Detect which cell encompasses the target text, then output its (X, Y) center coordinate. 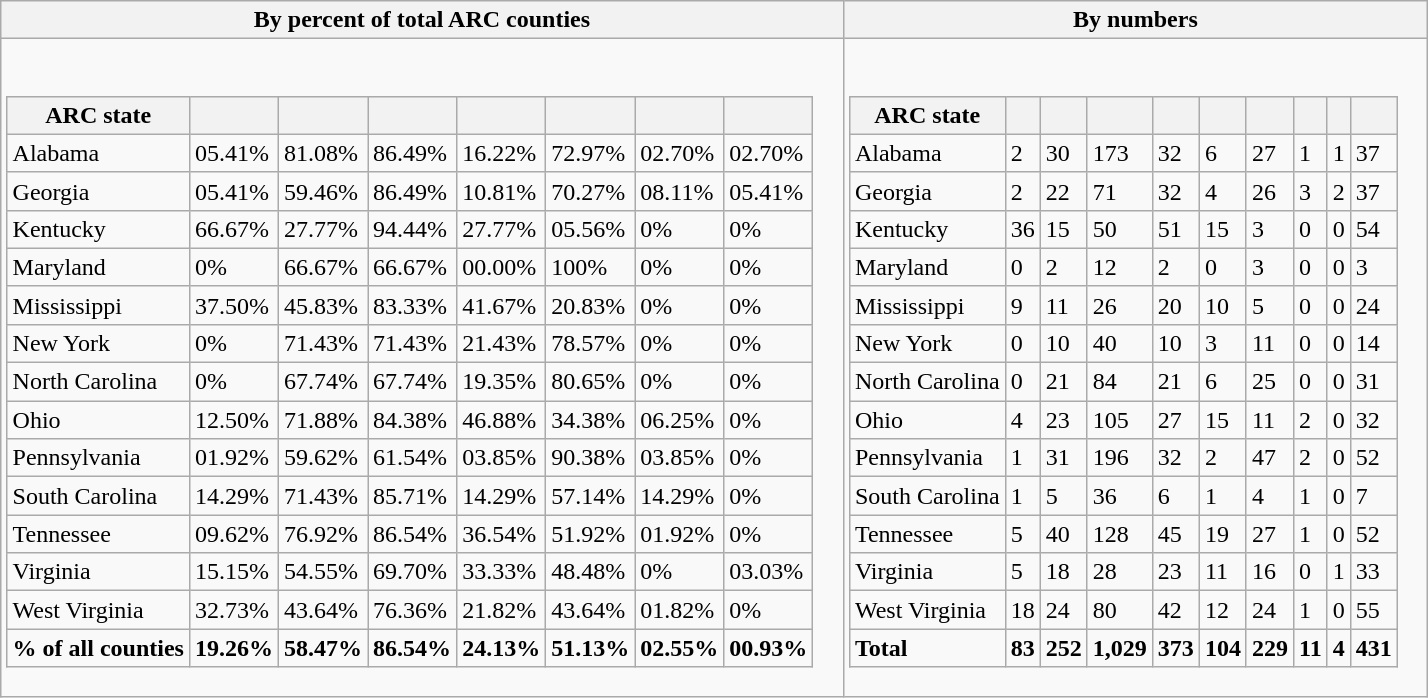
22 (1064, 191)
81.08% (322, 153)
37.50% (234, 305)
51.13% (590, 648)
76.92% (322, 534)
373 (1176, 648)
48.48% (590, 572)
100% (590, 267)
72.97% (590, 153)
06.25% (680, 420)
94.44% (412, 229)
21.82% (502, 610)
173 (1120, 153)
19.35% (502, 382)
24.13% (502, 648)
59.46% (322, 191)
By numbers (1136, 20)
54.55% (322, 572)
7 (1374, 496)
105 (1120, 420)
84.38% (412, 420)
45.83% (322, 305)
00.93% (768, 648)
34.38% (590, 420)
20 (1176, 305)
21.43% (502, 343)
58.47% (322, 648)
14 (1374, 343)
51.92% (590, 534)
76.36% (412, 610)
71 (1120, 191)
Total (927, 648)
9 (1022, 305)
% of all counties (98, 648)
1,029 (1120, 648)
55 (1374, 610)
33.33% (502, 572)
00.00% (502, 267)
252 (1064, 648)
10.81% (502, 191)
12.50% (234, 420)
57.14% (590, 496)
84 (1120, 382)
15.15% (234, 572)
47 (1270, 458)
90.38% (590, 458)
51 (1176, 229)
128 (1120, 534)
61.54% (412, 458)
36.54% (502, 534)
42 (1176, 610)
54 (1374, 229)
85.71% (412, 496)
05.56% (590, 229)
50 (1120, 229)
02.55% (680, 648)
80.65% (590, 382)
69.70% (412, 572)
03.03% (768, 572)
46.88% (502, 420)
28 (1120, 572)
19 (1222, 534)
229 (1270, 648)
25 (1270, 382)
By percent of total ARC counties (422, 20)
71.88% (322, 420)
45 (1176, 534)
09.62% (234, 534)
20.83% (590, 305)
32.73% (234, 610)
01.82% (680, 610)
83 (1022, 648)
196 (1120, 458)
30 (1064, 153)
08.11% (680, 191)
16.22% (502, 153)
78.57% (590, 343)
70.27% (590, 191)
104 (1222, 648)
80 (1120, 610)
33 (1374, 572)
19.26% (234, 648)
16 (1270, 572)
59.62% (322, 458)
41.67% (502, 305)
83.33% (412, 305)
431 (1374, 648)
